Capture the cell that displays the provided text and extract its (X, Y) central coordinate. 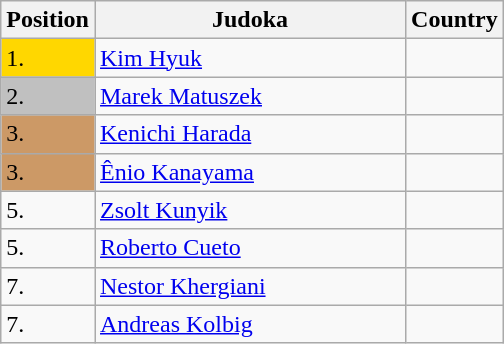
Kenichi Harada (250, 134)
Nestor Khergiani (250, 286)
1. (48, 58)
2. (48, 96)
Position (48, 20)
Kim Hyuk (250, 58)
Judoka (250, 20)
Country (455, 20)
Ênio Kanayama (250, 172)
Marek Matuszek (250, 96)
Zsolt Kunyik (250, 210)
Andreas Kolbig (250, 324)
Roberto Cueto (250, 248)
